Identify which cell holds the provided text, then report its [X, Y] central coordinate. 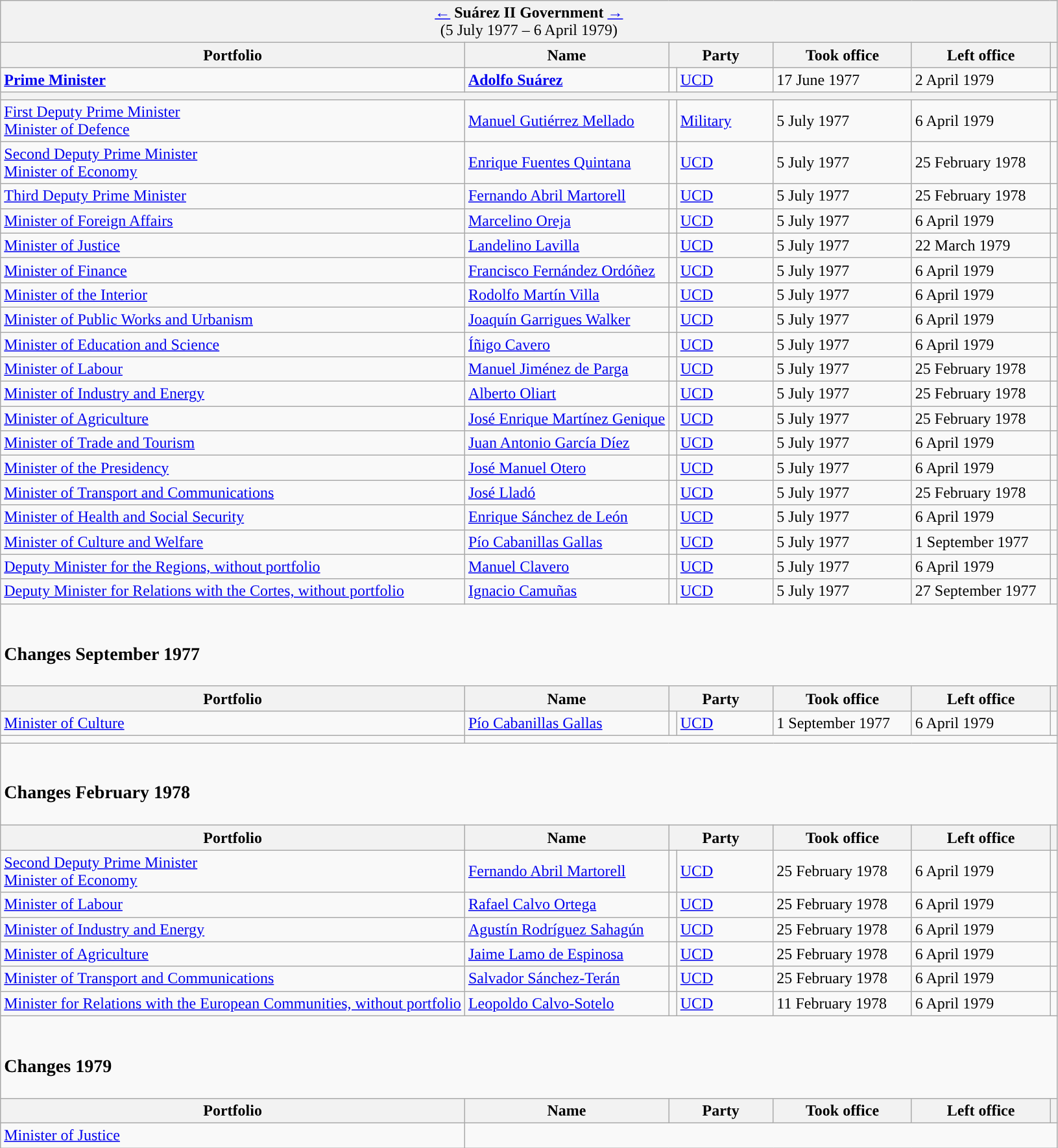
Manuel Jiménez de Parga [566, 369]
27 September 1977 [981, 591]
Joaquín Garrigues Walker [566, 319]
Landelino Lavilla [566, 245]
Minister of Trade and Tourism [233, 443]
Changes September 1977 [529, 645]
José Lladó [566, 493]
Jaime Lamo de Espinosa [566, 954]
Rafael Calvo Ortega [566, 905]
Minister of Education and Science [233, 345]
Salvador Sánchez-Terán [566, 979]
Íñigo Cavero [566, 345]
Alberto Oliart [566, 394]
Minister for Relations with the European Communities, without portfolio [233, 1003]
Minister of Health and Social Security [233, 517]
17 June 1977 [843, 80]
Minister of Culture [233, 723]
Juan Antonio García Díez [566, 443]
Manuel Clavero [566, 567]
Leopoldo Calvo-Sotelo [566, 1003]
22 March 1979 [981, 245]
Marcelino Oreja [566, 221]
Deputy Minister for Relations with the Cortes, without portfolio [233, 591]
Francisco Fernández Ordóñez [566, 270]
Minister of Public Works and Urbanism [233, 319]
← Suárez II Government →(5 July 1977 – 6 April 1979) [529, 22]
Enrique Sánchez de León [566, 517]
Minister of Foreign Affairs [233, 221]
Deputy Minister for the Regions, without portfolio [233, 567]
Agustín Rodríguez Sahagún [566, 929]
Ignacio Camuñas [566, 591]
Military [725, 121]
11 February 1978 [843, 1003]
José Enrique Martínez Genique [566, 419]
Minister of Finance [233, 270]
Minister of Culture and Welfare [233, 542]
Changes 1979 [529, 1056]
Manuel Gutiérrez Mellado [566, 121]
Prime Minister [233, 80]
2 April 1979 [981, 80]
Minister of the Interior [233, 295]
José Manuel Otero [566, 468]
Changes February 1978 [529, 784]
Enrique Fuentes Quintana [566, 162]
Adolfo Suárez [566, 80]
Minister of the Presidency [233, 468]
Third Deputy Prime Minister [233, 196]
Rodolfo Martín Villa [566, 295]
First Deputy Prime MinisterMinister of Defence [233, 121]
